Find where the given text appears and provide that cell's center as [x, y] coordinate. 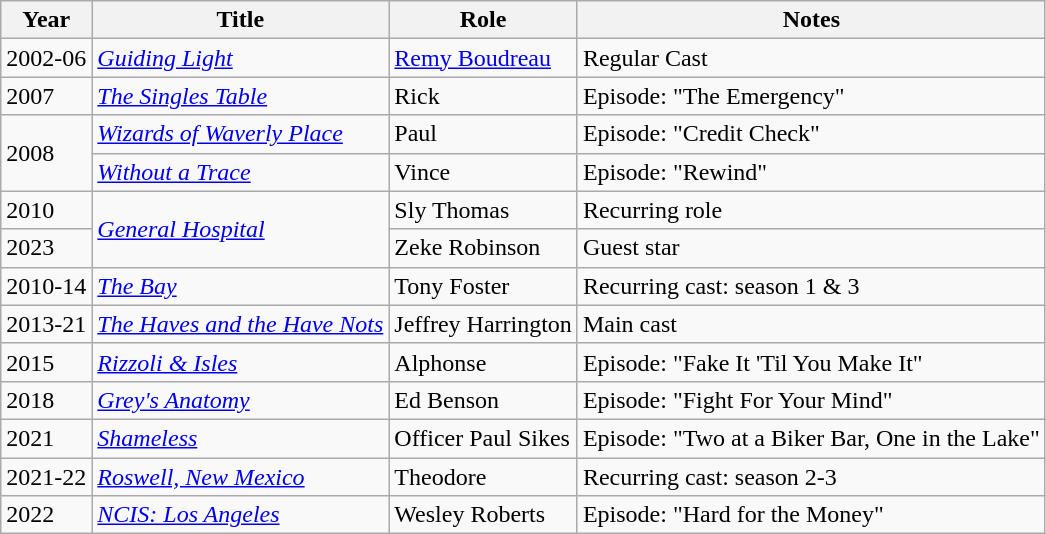
2021 [46, 438]
Jeffrey Harrington [484, 324]
Episode: "Credit Check" [811, 134]
Episode: "Hard for the Money" [811, 515]
Recurring role [811, 210]
Guest star [811, 248]
General Hospital [240, 229]
Episode: "Fake It 'Til You Make It" [811, 362]
2002-06 [46, 58]
Rick [484, 96]
The Haves and the Have Nots [240, 324]
2023 [46, 248]
Paul [484, 134]
2021-22 [46, 477]
Without a Trace [240, 172]
Rizzoli & Isles [240, 362]
Role [484, 20]
Remy Boudreau [484, 58]
Tony Foster [484, 286]
2008 [46, 153]
Main cast [811, 324]
Title [240, 20]
Episode: "The Emergency" [811, 96]
Wesley Roberts [484, 515]
Episode: "Fight For Your Mind" [811, 400]
Roswell, New Mexico [240, 477]
2007 [46, 96]
Ed Benson [484, 400]
NCIS: Los Angeles [240, 515]
2013-21 [46, 324]
Regular Cast [811, 58]
2015 [46, 362]
Officer Paul Sikes [484, 438]
Episode: "Rewind" [811, 172]
Recurring cast: season 2-3 [811, 477]
Notes [811, 20]
2010-14 [46, 286]
Sly Thomas [484, 210]
Guiding Light [240, 58]
2022 [46, 515]
The Singles Table [240, 96]
Year [46, 20]
2018 [46, 400]
Grey's Anatomy [240, 400]
Zeke Robinson [484, 248]
Wizards of Waverly Place [240, 134]
Episode: "Two at a Biker Bar, One in the Lake" [811, 438]
Alphonse [484, 362]
Recurring cast: season 1 & 3 [811, 286]
The Bay [240, 286]
Shameless [240, 438]
Vince [484, 172]
2010 [46, 210]
Theodore [484, 477]
